Locate the cell with the specified text and output its (x, y) center coordinate. 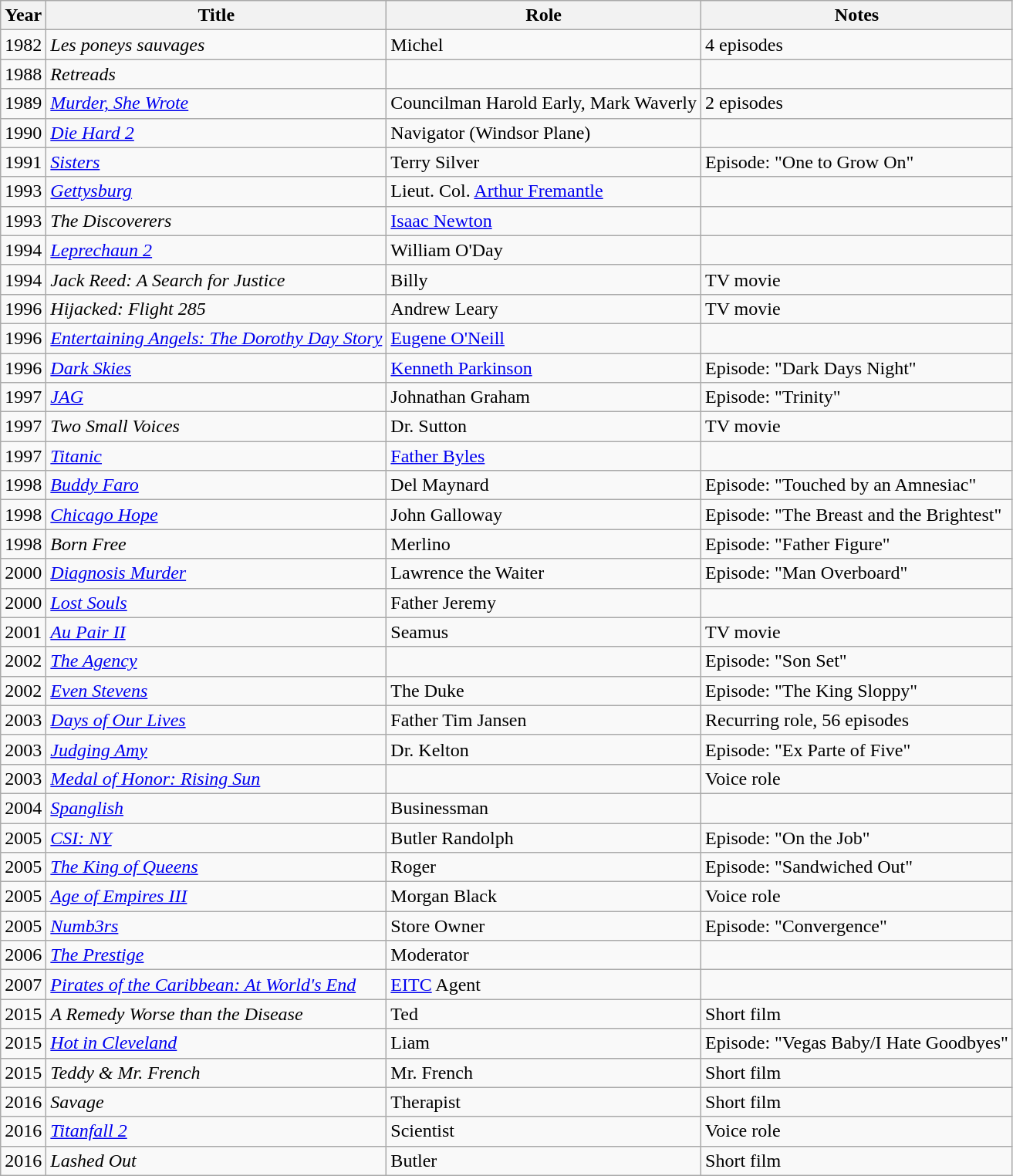
Recurring role, 56 episodes (857, 720)
Episode: "Man Overboard" (857, 573)
Episode: "On the Job" (857, 837)
The Discoverers (216, 221)
Entertaining Angels: The Dorothy Day Story (216, 338)
Titanfall 2 (216, 1131)
Spanglish (216, 808)
2006 (23, 955)
2 episodes (857, 103)
Titanic (216, 456)
Kenneth Parkinson (544, 368)
Butler Randolph (544, 837)
2007 (23, 985)
Buddy Faro (216, 485)
Two Small Voices (216, 427)
Episode: "Vegas Baby/I Hate Goodbyes" (857, 1043)
Au Pair II (216, 632)
Lieut. Col. Arthur Fremantle (544, 191)
Leprechaun 2 (216, 250)
The Agency (216, 661)
Moderator (544, 955)
Businessman (544, 808)
Episode: "Son Set" (857, 661)
Episode: "Touched by an Amnesiac" (857, 485)
Andrew Leary (544, 309)
Johnathan Graham (544, 397)
Roger (544, 867)
Therapist (544, 1102)
Terry Silver (544, 162)
Lashed Out (216, 1161)
Father Tim Jansen (544, 720)
Title (216, 15)
1988 (23, 74)
Gettysburg (216, 191)
1990 (23, 133)
Seamus (544, 632)
Eugene O'Neill (544, 338)
Dr. Sutton (544, 427)
Teddy & Mr. French (216, 1073)
Year (23, 15)
Navigator (Windsor Plane) (544, 133)
Episode: "Dark Days Night" (857, 368)
Age of Empires III (216, 897)
Dr. Kelton (544, 749)
EITC Agent (544, 985)
Father Jeremy (544, 603)
Billy (544, 279)
Episode: "The Breast and the Brightest" (857, 515)
CSI: NY (216, 837)
Lawrence the Waiter (544, 573)
William O'Day (544, 250)
Retreads (216, 74)
Days of Our Lives (216, 720)
Chicago Hope (216, 515)
2004 (23, 808)
Hot in Cleveland (216, 1043)
Episode: "One to Grow On" (857, 162)
Murder, She Wrote (216, 103)
A Remedy Worse than the Disease (216, 1014)
Councilman Harold Early, Mark Waverly (544, 103)
Jack Reed: A Search for Justice (216, 279)
Mr. French (544, 1073)
Notes (857, 15)
Episode: "Convergence" (857, 926)
JAG (216, 397)
Del Maynard (544, 485)
1982 (23, 45)
The Duke (544, 691)
Isaac Newton (544, 221)
Diagnosis Murder (216, 573)
Episode: "Ex Parte of Five" (857, 749)
Dark Skies (216, 368)
2001 (23, 632)
1989 (23, 103)
Even Stevens (216, 691)
Sisters (216, 162)
Episode: "Father Figure" (857, 544)
John Galloway (544, 515)
Les poneys sauvages (216, 45)
Role (544, 15)
Morgan Black (544, 897)
1991 (23, 162)
The Prestige (216, 955)
Die Hard 2 (216, 133)
Episode: "Trinity" (857, 397)
Hijacked: Flight 285 (216, 309)
Episode: "The King Sloppy" (857, 691)
Merlino (544, 544)
Numb3rs (216, 926)
Scientist (544, 1131)
Ted (544, 1014)
Liam (544, 1043)
Medal of Honor: Rising Sun (216, 779)
Savage (216, 1102)
Born Free (216, 544)
Pirates of the Caribbean: At World's End (216, 985)
Lost Souls (216, 603)
Butler (544, 1161)
Judging Amy (216, 749)
The King of Queens (216, 867)
4 episodes (857, 45)
Father Byles (544, 456)
Michel (544, 45)
Store Owner (544, 926)
Episode: "Sandwiched Out" (857, 867)
